For the text-containing cell, return its midpoint in [X, Y] coordinate format. 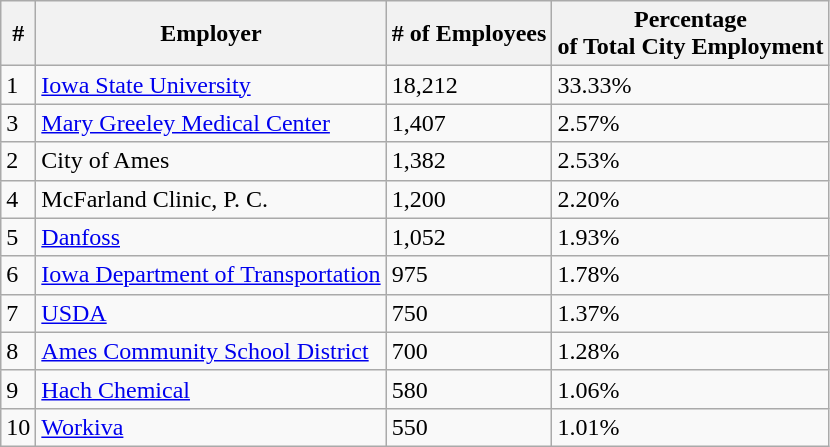
18,212 [469, 85]
McFarland Clinic, P. C. [211, 199]
1,052 [469, 237]
1,200 [469, 199]
1.01% [690, 427]
2.57% [690, 123]
33.33% [690, 85]
Ames Community School District [211, 351]
2.53% [690, 161]
4 [18, 199]
2 [18, 161]
Danfoss [211, 237]
Percentageof Total City Employment [690, 34]
Iowa Department of Transportation [211, 275]
9 [18, 389]
700 [469, 351]
3 [18, 123]
1.37% [690, 313]
# [18, 34]
10 [18, 427]
1.28% [690, 351]
1 [18, 85]
Workiva [211, 427]
1.78% [690, 275]
# of Employees [469, 34]
580 [469, 389]
750 [469, 313]
Iowa State University [211, 85]
City of Ames [211, 161]
1,407 [469, 123]
7 [18, 313]
2.20% [690, 199]
1.93% [690, 237]
Hach Chemical [211, 389]
5 [18, 237]
6 [18, 275]
8 [18, 351]
USDA [211, 313]
1.06% [690, 389]
Mary Greeley Medical Center [211, 123]
Employer [211, 34]
1,382 [469, 161]
550 [469, 427]
975 [469, 275]
